Locate the cell with the specified text and output its (X, Y) center coordinate. 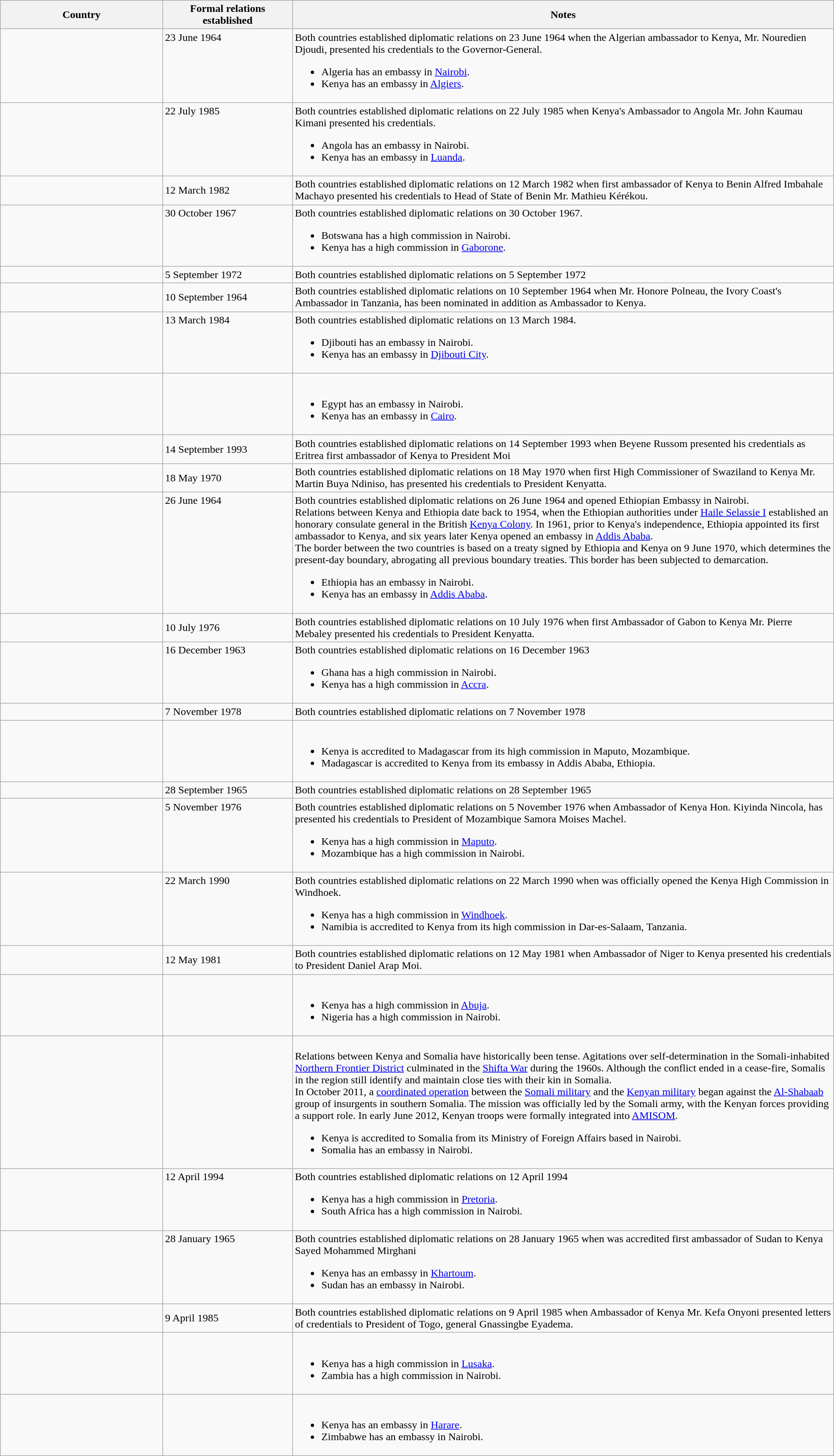
23 June 1964 (228, 66)
Both countries established diplomatic relations on 16 December 1963Ghana has a high commission in Nairobi.Kenya has a high commission in Accra. (563, 673)
22 July 1985 (228, 139)
7 November 1978 (228, 712)
28 January 1965 (228, 1267)
Both countries established diplomatic relations on 13 March 1984.Djibouti has an embassy in Nairobi.Kenya has an embassy in Djibouti City. (563, 342)
30 October 1967 (228, 235)
22 March 1990 (228, 909)
26 June 1964 (228, 553)
Kenya has a high commission in Abuja.Nigeria has a high commission in Nairobi. (563, 1005)
12 May 1981 (228, 960)
10 July 1976 (228, 627)
9 April 1985 (228, 1318)
Kenya has an embassy in Harare.Zimbabwe has an embassy in Nairobi. (563, 1425)
Both countries established diplomatic relations on 5 September 1972 (563, 275)
Both countries established diplomatic relations on 28 September 1965 (563, 790)
5 September 1972 (228, 275)
10 September 1964 (228, 297)
Notes (563, 15)
Formal relations established (228, 15)
12 April 1994 (228, 1199)
Both countries established diplomatic relations on 7 November 1978 (563, 712)
Both countries established diplomatic relations on 30 October 1967.Botswana has a high commission in Nairobi.Kenya has a high commission in Gaborone. (563, 235)
28 September 1965 (228, 790)
Kenya has a high commission in Lusaka.Zambia has a high commission in Nairobi. (563, 1363)
14 September 1993 (228, 449)
5 November 1976 (228, 835)
13 March 1984 (228, 342)
Country (82, 15)
Egypt has an embassy in Nairobi.Kenya has an embassy in Cairo. (563, 404)
16 December 1963 (228, 673)
12 March 1982 (228, 190)
18 May 1970 (228, 478)
